Identify which cell holds the provided text, then report its [X, Y] central coordinate. 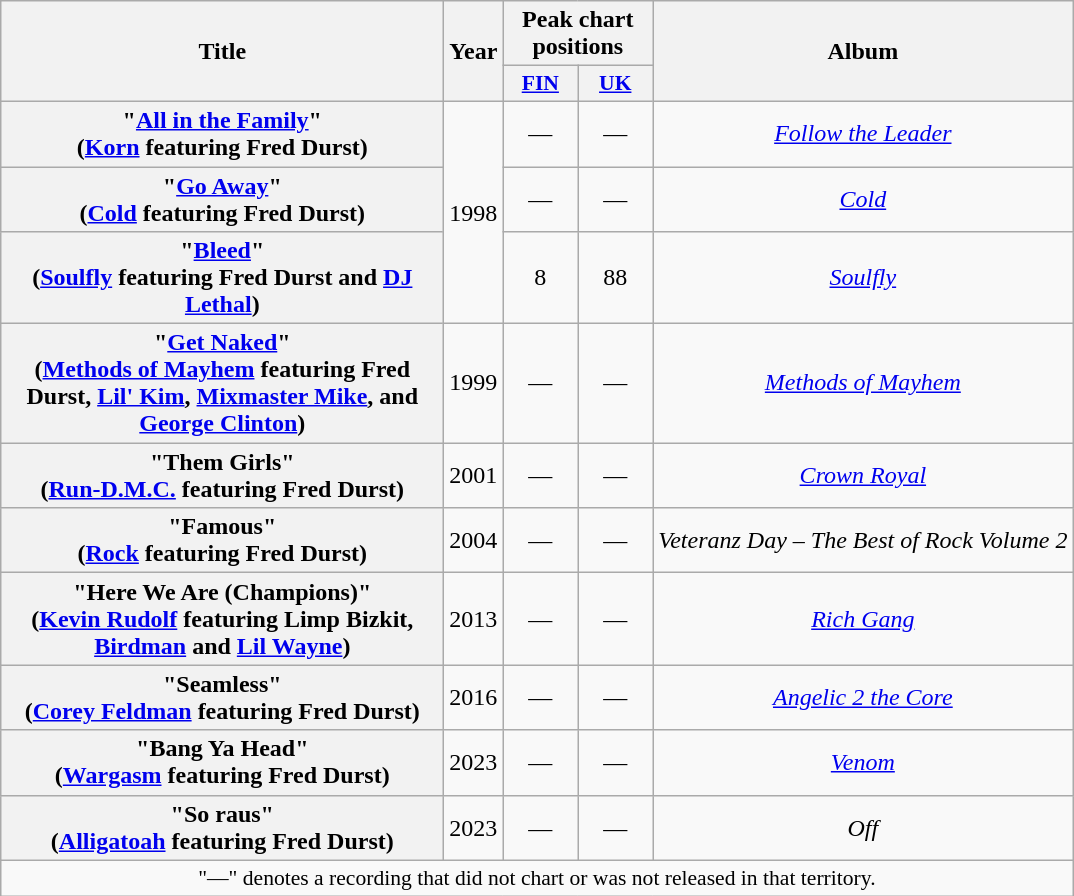
88 [616, 278]
Cold [863, 198]
"So raus"(Alligatoah featuring Fred Durst) [222, 828]
2001 [474, 476]
Rich Gang [863, 619]
2013 [474, 619]
"Seamless"(Corey Feldman featuring Fred Durst) [222, 698]
"Bang Ya Head"(Wargasm featuring Fred Durst) [222, 762]
Veteranz Day – The Best of Rock Volume 2 [863, 540]
Angelic 2 the Core [863, 698]
"Famous"(Rock featuring Fred Durst) [222, 540]
2016 [474, 698]
"Go Away"(Cold featuring Fred Durst) [222, 198]
Album [863, 52]
Follow the Leader [863, 134]
"Here We Are (Champions)"(Kevin Rudolf featuring Limp Bizkit, Birdman and Lil Wayne) [222, 619]
1999 [474, 384]
8 [540, 278]
Soulfly [863, 278]
Year [474, 52]
UK [616, 84]
FIN [540, 84]
"Get Naked"(Methods of Mayhem featuring Fred Durst, Lil' Kim, Mixmaster Mike, and George Clinton) [222, 384]
"Bleed"(Soulfly featuring Fred Durst and DJ Lethal) [222, 278]
Title [222, 52]
Venom [863, 762]
2004 [474, 540]
Peak chart positions [578, 34]
"Them Girls"(Run-D.M.C. featuring Fred Durst) [222, 476]
Off [863, 828]
1998 [474, 212]
"—" denotes a recording that did not chart or was not released in that territory. [537, 878]
Crown Royal [863, 476]
Methods of Mayhem [863, 384]
"All in the Family"(Korn featuring Fred Durst) [222, 134]
